Output the (X, Y) coordinate of the center of the cell containing the given text.  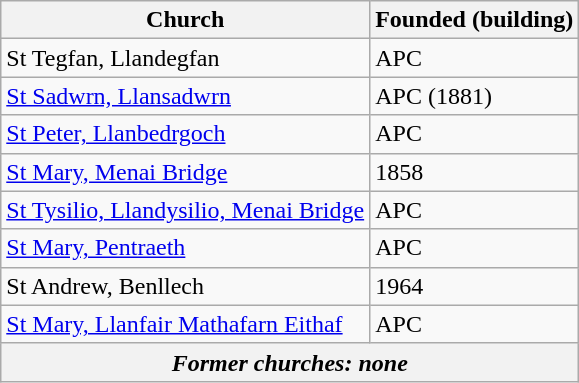
St Andrew, Benllech (186, 286)
St Tegfan, Llandegfan (186, 58)
Former churches: none (290, 362)
St Mary, Llanfair Mathafarn Eithaf (186, 324)
Church (186, 20)
1964 (474, 286)
1858 (474, 172)
St Tysilio, Llandysilio, Menai Bridge (186, 210)
Founded (building) (474, 20)
St Peter, Llanbedrgoch (186, 134)
St Mary, Pentraeth (186, 248)
APC (1881) (474, 96)
St Sadwrn, Llansadwrn (186, 96)
St Mary, Menai Bridge (186, 172)
